Capture the cell that displays the provided text and extract its [X, Y] central coordinate. 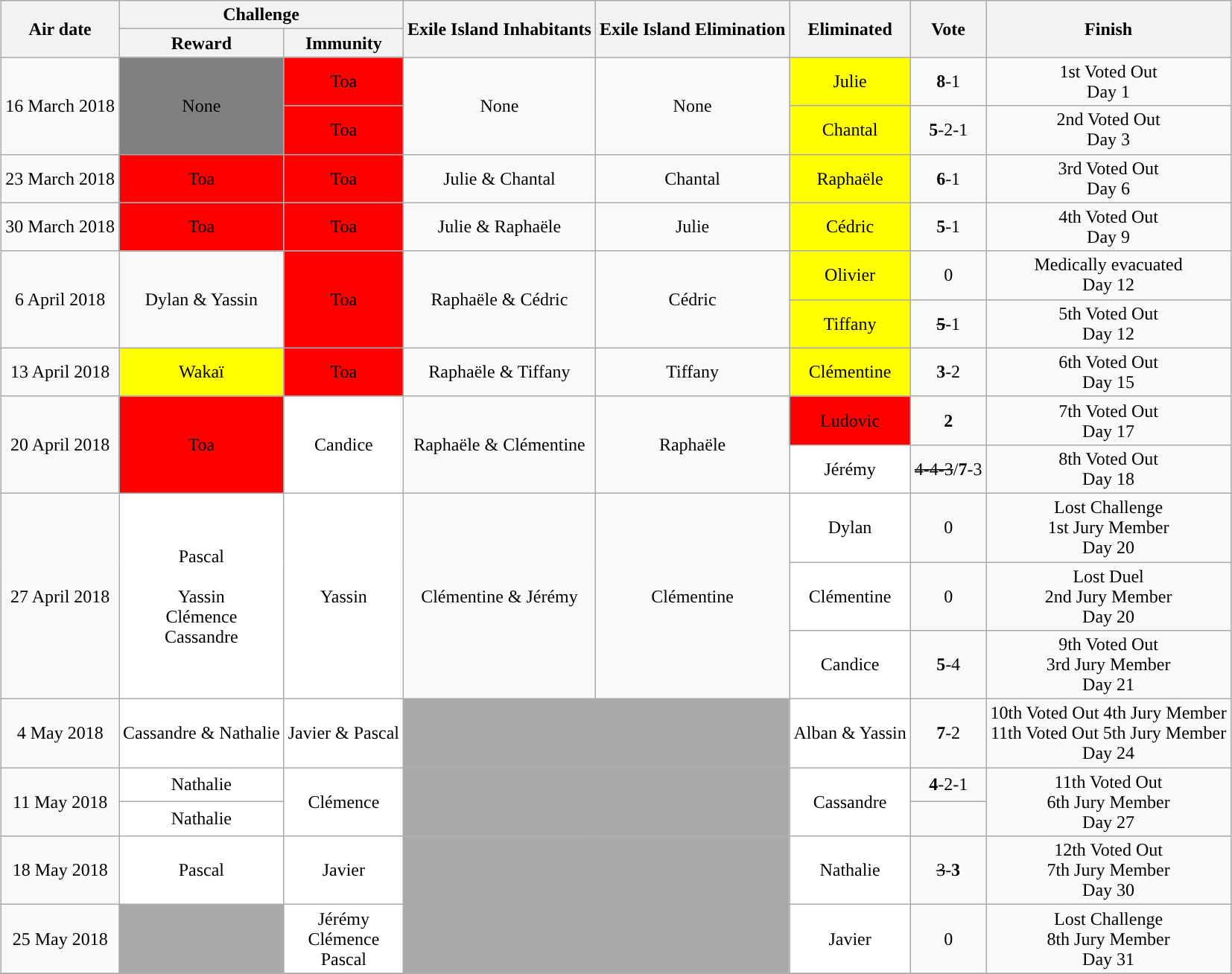
Raphaële & Cédric [500, 299]
Wakaï [202, 372]
6th Voted OutDay 15 [1108, 372]
30 March 2018 [60, 226]
5-4 [948, 665]
Cassandre [850, 802]
27 April 2018 [60, 596]
16 March 2018 [60, 106]
Lost Challenge8th Jury MemberDay 31 [1108, 939]
Medically evacuatedDay 12 [1108, 276]
Reward [202, 43]
4 May 2018 [60, 733]
3-2 [948, 372]
8-1 [948, 82]
Exile Island Inhabitants [500, 29]
3-3 [948, 870]
Javier & Pascal [343, 733]
7th Voted OutDay 17 [1108, 420]
Yassin [343, 596]
Jérémy [850, 469]
10th Voted Out 4th Jury Member11th Voted Out 5th Jury MemberDay 24 [1108, 733]
7-2 [948, 733]
3rd Voted OutDay 6 [1108, 179]
Julie & Raphaële [500, 226]
4-2-1 [948, 785]
23 March 2018 [60, 179]
Dylan & Yassin [202, 299]
2 [948, 420]
Dylan [850, 527]
4-4-3/7-3 [948, 469]
Raphaële & Clémentine [500, 445]
11 May 2018 [60, 802]
18 May 2018 [60, 870]
25 May 2018 [60, 939]
Alban & Yassin [850, 733]
Cassandre & Nathalie [202, 733]
Clémence [343, 802]
20 April 2018 [60, 445]
PascalYassin Clémence Cassandre [202, 596]
12th Voted Out7th Jury MemberDay 30 [1108, 870]
8th Voted OutDay 18 [1108, 469]
1st Voted OutDay 1 [1108, 82]
Lost Challenge1st Jury MemberDay 20 [1108, 527]
5th Voted OutDay 12 [1108, 323]
Challenge [261, 15]
4th Voted OutDay 9 [1108, 226]
Raphaële & Tiffany [500, 372]
6-1 [948, 179]
11th Voted Out6th Jury MemberDay 27 [1108, 802]
Exile Island Elimination [692, 29]
Olivier [850, 276]
Pascal [202, 870]
2nd Voted OutDay 3 [1108, 130]
6 April 2018 [60, 299]
5-2-1 [948, 130]
Ludovic [850, 420]
Lost Duel2nd Jury MemberDay 20 [1108, 596]
Vote [948, 29]
JérémyClémencePascal [343, 939]
Finish [1108, 29]
13 April 2018 [60, 372]
9th Voted Out3rd Jury MemberDay 21 [1108, 665]
Clémentine & Jérémy [500, 596]
Eliminated [850, 29]
Air date [60, 29]
Julie & Chantal [500, 179]
Immunity [343, 43]
